Return the [X, Y] coordinate for the center point of the cell that contains the specified text.  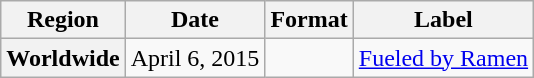
Worldwide [63, 58]
Format [309, 20]
Label [443, 20]
Fueled by Ramen [443, 58]
Date [195, 20]
April 6, 2015 [195, 58]
Region [63, 20]
